Provide the (x, y) coordinate of the cell's center where the given text is located.  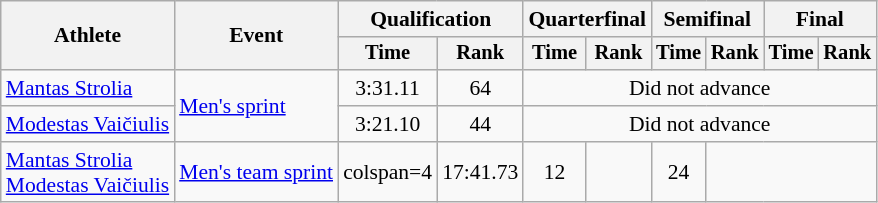
12 (554, 172)
17:41.73 (480, 172)
Modestas Vaičiulis (88, 124)
Qualification (430, 19)
Men's team sprint (256, 172)
Event (256, 36)
Men's sprint (256, 106)
Final (820, 19)
3:21.10 (388, 124)
Quarterfinal (587, 19)
Mantas Strolia (88, 88)
Athlete (88, 36)
44 (480, 124)
64 (480, 88)
24 (678, 172)
Mantas StroliaModestas Vaičiulis (88, 172)
3:31.11 (388, 88)
Semifinal (707, 19)
colspan=4 (388, 172)
